Capture the cell that displays the provided text and extract its [X, Y] central coordinate. 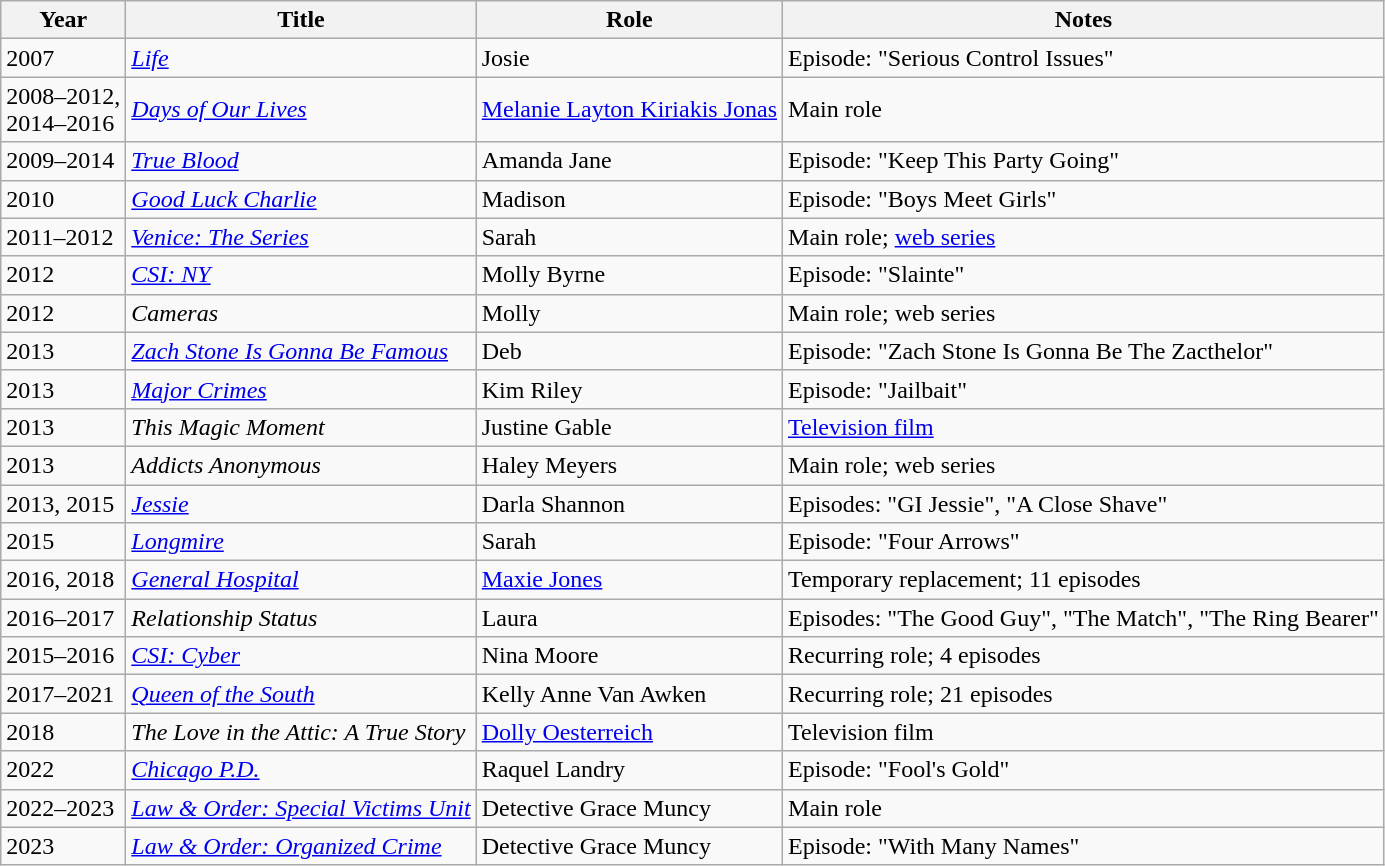
Raquel Landry [629, 770]
Madison [629, 199]
2009–2014 [64, 161]
General Hospital [301, 580]
Cameras [301, 313]
Episode: "Four Arrows" [1084, 542]
Temporary replacement; 11 episodes [1084, 580]
Episodes: "The Good Guy", "The Match", "The Ring Bearer" [1084, 618]
Episode: "Keep This Party Going" [1084, 161]
Episode: "Serious Control Issues" [1084, 58]
Zach Stone Is Gonna Be Famous [301, 351]
2016–2017 [64, 618]
Kelly Anne Van Awken [629, 694]
Addicts Anonymous [301, 465]
Good Luck Charlie [301, 199]
Episodes: "GI Jessie", "A Close Shave" [1084, 503]
Life [301, 58]
Kim Riley [629, 389]
Amanda Jane [629, 161]
Nina Moore [629, 656]
Relationship Status [301, 618]
Jessie [301, 503]
2007 [64, 58]
2022–2023 [64, 808]
Justine Gable [629, 427]
Josie [629, 58]
2010 [64, 199]
2008–2012,2014–2016 [64, 110]
Longmire [301, 542]
Episode: "With Many Names" [1084, 846]
Laura [629, 618]
Queen of the South [301, 694]
Haley Meyers [629, 465]
Molly Byrne [629, 275]
2013, 2015 [64, 503]
Chicago P.D. [301, 770]
Darla Shannon [629, 503]
The Love in the Attic: A True Story [301, 732]
True Blood [301, 161]
2015–2016 [64, 656]
Venice: The Series [301, 237]
2017–2021 [64, 694]
Maxie Jones [629, 580]
2023 [64, 846]
Year [64, 20]
Episode: "Boys Meet Girls" [1084, 199]
Days of Our Lives [301, 110]
2015 [64, 542]
Law & Order: Special Victims Unit [301, 808]
This Magic Moment [301, 427]
Dolly Oesterreich [629, 732]
Role [629, 20]
Episode: "Fool's Gold" [1084, 770]
Recurring role; 21 episodes [1084, 694]
Major Crimes [301, 389]
Law & Order: Organized Crime [301, 846]
Title [301, 20]
Molly [629, 313]
2022 [64, 770]
Recurring role; 4 episodes [1084, 656]
2018 [64, 732]
Deb [629, 351]
Notes [1084, 20]
Episode: "Jailbait" [1084, 389]
2011–2012 [64, 237]
CSI: Cyber [301, 656]
Melanie Layton Kiriakis Jonas [629, 110]
CSI: NY [301, 275]
2016, 2018 [64, 580]
Episode: "Slainte" [1084, 275]
Episode: "Zach Stone Is Gonna Be The Zacthelor" [1084, 351]
